Return the [X, Y] coordinate for the center point of the cell that contains the specified text.  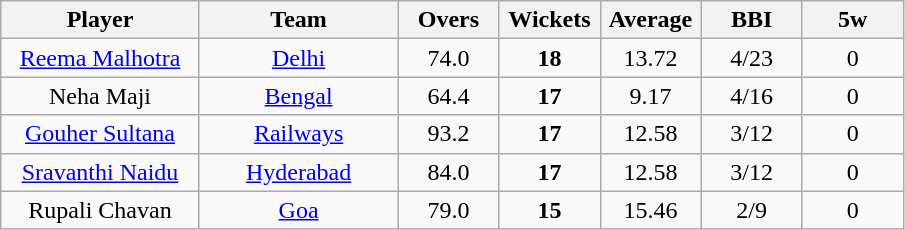
Wickets [550, 20]
Overs [448, 20]
Player [100, 20]
Reema Malhotra [100, 58]
13.72 [650, 58]
4/16 [752, 96]
Delhi [298, 58]
64.4 [448, 96]
9.17 [650, 96]
Bengal [298, 96]
Gouher Sultana [100, 134]
Neha Maji [100, 96]
18 [550, 58]
15.46 [650, 210]
Goa [298, 210]
2/9 [752, 210]
79.0 [448, 210]
84.0 [448, 172]
5w [852, 20]
Hyderabad [298, 172]
Team [298, 20]
Sravanthi Naidu [100, 172]
Rupali Chavan [100, 210]
4/23 [752, 58]
Railways [298, 134]
15 [550, 210]
BBI [752, 20]
93.2 [448, 134]
Average [650, 20]
74.0 [448, 58]
